Determine the (x, y) coordinate at the center of the cell enclosing the given text.  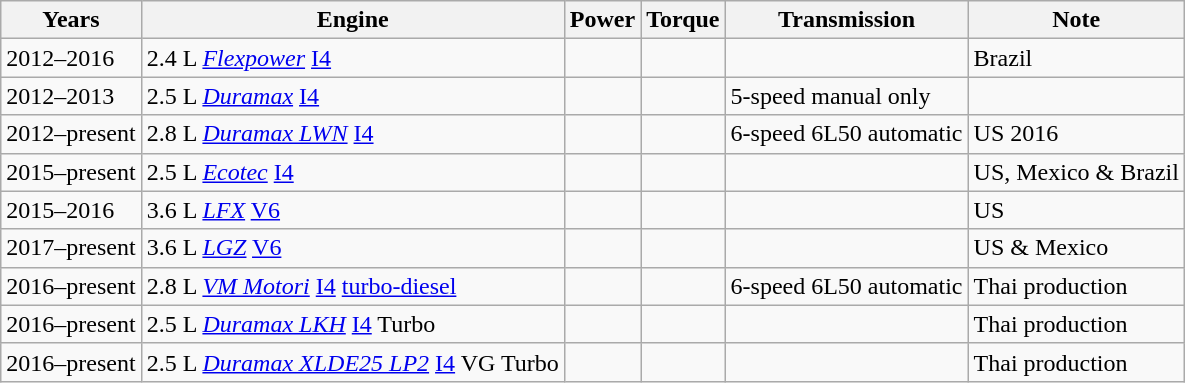
3.6 L LFX V6 (352, 210)
Power (602, 20)
2012–2016 (71, 58)
2015–2016 (71, 210)
5-speed manual only (846, 96)
2015–present (71, 172)
2012–present (71, 134)
US, Mexico & Brazil (1076, 172)
Transmission (846, 20)
Years (71, 20)
2.5 L Duramax I4 (352, 96)
Torque (683, 20)
US 2016 (1076, 134)
2017–present (71, 248)
Note (1076, 20)
US & Mexico (1076, 248)
Brazil (1076, 58)
3.6 L LGZ V6 (352, 248)
US (1076, 210)
2.5 L Duramax XLDE25 LP2 I4 VG Turbo (352, 362)
Engine (352, 20)
2.5 L Duramax LKH I4 Turbo (352, 324)
2.8 L Duramax LWN I4 (352, 134)
2012–2013 (71, 96)
2.8 L VM Motori I4 turbo-diesel (352, 286)
2.5 L Ecotec I4 (352, 172)
2.4 L Flexpower I4 (352, 58)
